Detect which cell encompasses the target text, then output its [X, Y] center coordinate. 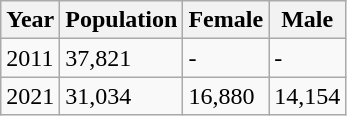
14,154 [308, 96]
31,034 [122, 96]
2021 [30, 96]
Year [30, 20]
Female [226, 20]
Male [308, 20]
2011 [30, 58]
16,880 [226, 96]
Population [122, 20]
37,821 [122, 58]
